Provide the (x, y) coordinate of the cell's center where the given text is located.  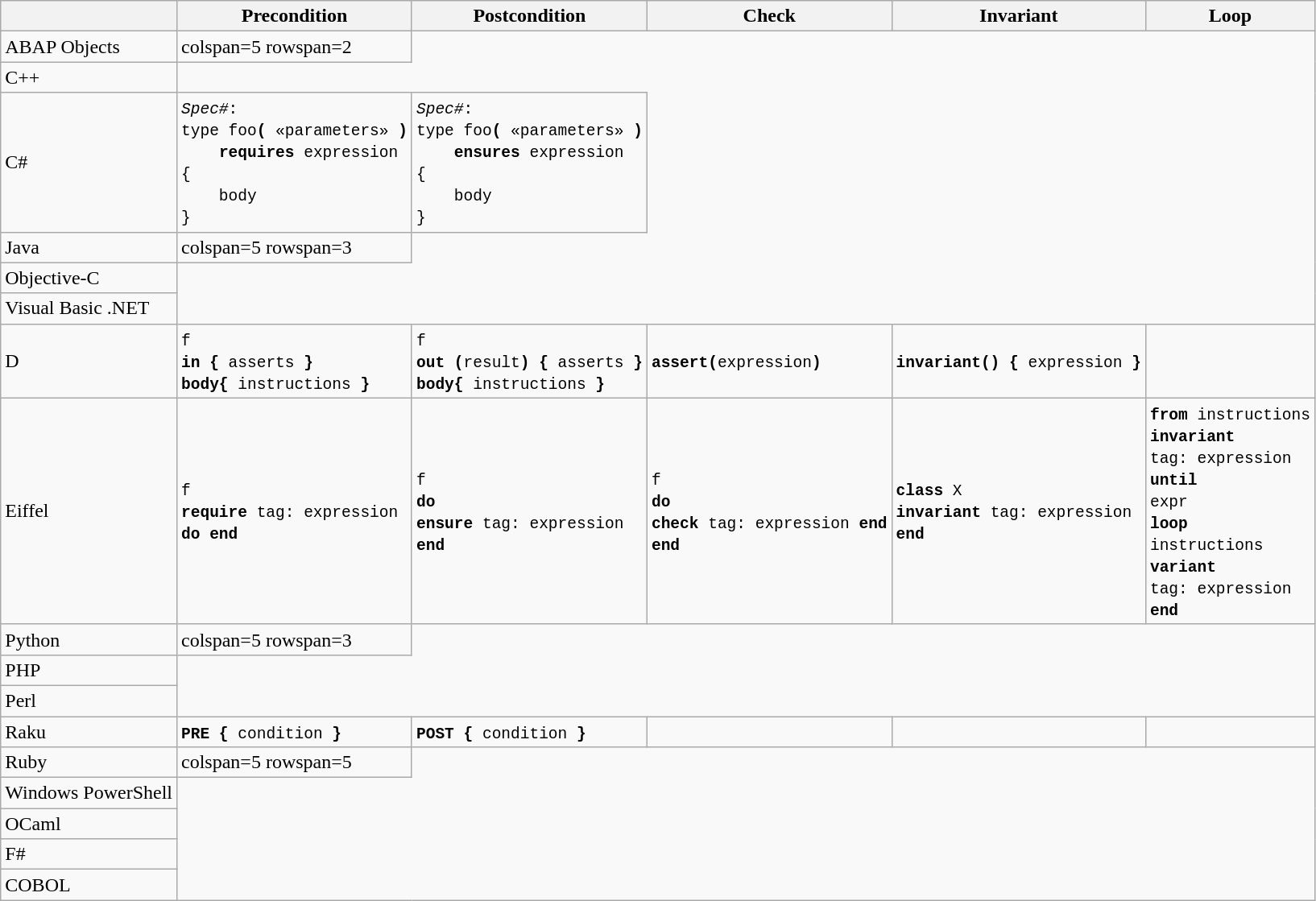
Windows PowerShell (89, 793)
POST { condition } (529, 732)
Java (89, 247)
C# (89, 163)
assert(expression) (769, 361)
f out (result) { asserts } body{ instructions } (529, 361)
class X invariant tag: expression end (1018, 510)
colspan=5 rowspan=2 (295, 47)
f do ensure tag: expression end (529, 510)
PRE { condition } (295, 732)
f do check tag: expression end end (769, 510)
Perl (89, 701)
Spec#: type foo( «parameters» ) ensures expression { body } (529, 163)
Loop (1230, 16)
ABAP Objects (89, 47)
COBOL (89, 885)
Visual Basic .NET (89, 308)
Spec#: type foo( «parameters» ) requires expression { body } (295, 163)
OCaml (89, 824)
Postcondition (529, 16)
F# (89, 854)
C++ (89, 77)
Raku (89, 732)
colspan=5 rowspan=5 (295, 763)
f in { asserts } body{ instructions } (295, 361)
f require tag: expression do end (295, 510)
Objective-C (89, 278)
Ruby (89, 763)
Eiffel (89, 510)
Invariant (1018, 16)
Precondition (295, 16)
Check (769, 16)
D (89, 361)
Python (89, 639)
from instructions invariant tag: expression until expr loop instructions variant tag: expression end (1230, 510)
PHP (89, 670)
invariant() { expression } (1018, 361)
